Find where the given text appears and provide that cell's center as (x, y) coordinate. 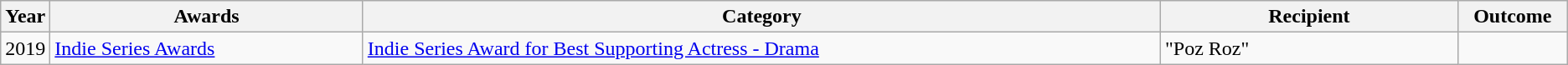
Outcome (1513, 17)
Recipient (1308, 17)
Indie Series Award for Best Supporting Actress - Drama (761, 48)
"Poz Roz" (1308, 48)
Category (761, 17)
Awards (206, 17)
Indie Series Awards (206, 48)
Year (25, 17)
2019 (25, 48)
